Find where the given text appears and provide that cell's center as (X, Y) coordinate. 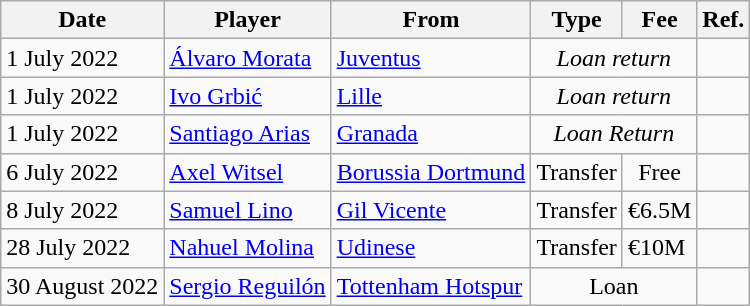
€6.5M (659, 210)
Granada (431, 134)
Udinese (431, 248)
Gil Vicente (431, 210)
Sergio Reguilón (248, 286)
6 July 2022 (82, 172)
Borussia Dortmund (431, 172)
Free (659, 172)
30 August 2022 (82, 286)
Tottenham Hotspur (431, 286)
Nahuel Molina (248, 248)
Axel Witsel (248, 172)
Loan (614, 286)
Santiago Arias (248, 134)
Fee (659, 20)
€10M (659, 248)
Player (248, 20)
Juventus (431, 58)
Type (577, 20)
8 July 2022 (82, 210)
Ivo Grbić (248, 96)
From (431, 20)
28 July 2022 (82, 248)
Ref. (724, 20)
Álvaro Morata (248, 58)
Samuel Lino (248, 210)
Date (82, 20)
Lille (431, 96)
Loan Return (614, 134)
